Output the (X, Y) coordinate of the center of the cell containing the given text.  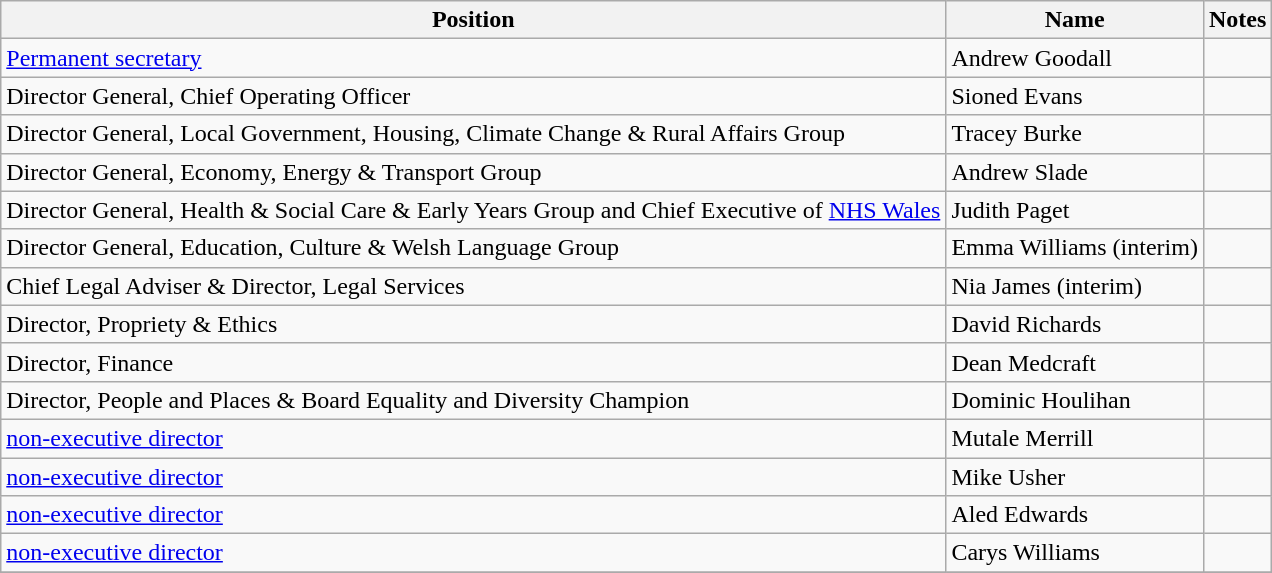
Judith Paget (1075, 210)
Director General, Education, Culture & Welsh Language Group (474, 248)
Name (1075, 20)
Sioned Evans (1075, 96)
Notes (1237, 20)
Carys Williams (1075, 553)
Aled Edwards (1075, 515)
Director, People and Places & Board Equality and Diversity Champion (474, 400)
Tracey Burke (1075, 134)
Dominic Houlihan (1075, 400)
Position (474, 20)
Mike Usher (1075, 477)
Emma Williams (interim) (1075, 248)
Director General, Chief Operating Officer (474, 96)
Dean Medcraft (1075, 362)
Director, Propriety & Ethics (474, 324)
Andrew Goodall (1075, 58)
Director General, Health & Social Care & Early Years Group and Chief Executive of NHS Wales (474, 210)
Director General, Local Government, Housing, Climate Change & Rural Affairs Group (474, 134)
Mutale Merrill (1075, 438)
Nia James (interim) (1075, 286)
Director, Finance (474, 362)
Director General, Economy, Energy & Transport Group (474, 172)
David Richards (1075, 324)
Andrew Slade (1075, 172)
Chief Legal Adviser & Director, Legal Services (474, 286)
Permanent secretary (474, 58)
